Pinpoint the cell where the given text exists, returning its (X, Y) midpoint coordinate. 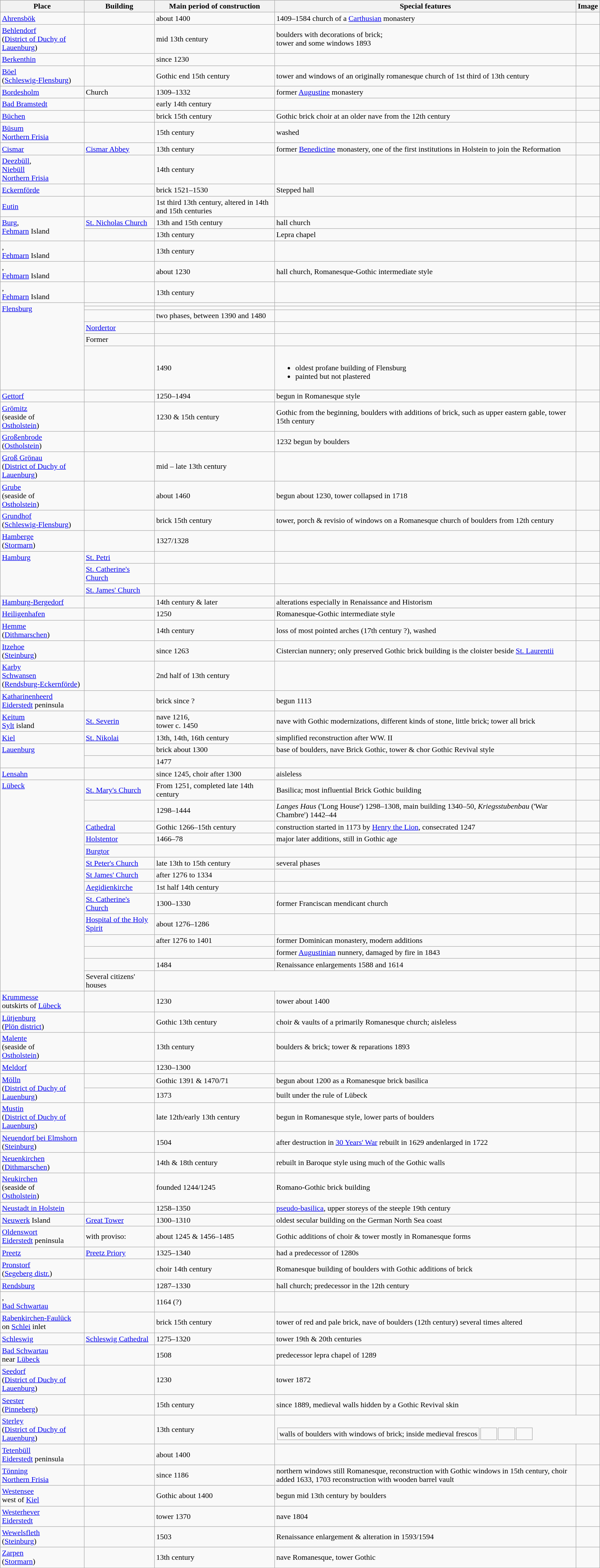
1250–1494 (215, 396)
Cistercian nunnery; only preserved Gothic brick building is the cloister beside St. Laurentii (425, 651)
begun 1113 (425, 701)
St. Mary's Church (120, 790)
14th & 18th century (215, 1163)
1466–78 (215, 839)
1298–1444 (215, 811)
WesterheverEiderstedt (42, 1516)
nave Romanesque, tower Gothic (425, 1557)
former Augustine monastery (425, 92)
2nd half of 13th century (215, 676)
Rendsburg (42, 1285)
begun mid 13th century by boulders (425, 1496)
Großenbrode(Ostholstein) (42, 441)
since 1186 (215, 1475)
1287–1330 (215, 1285)
Lepra chapel (425, 235)
begun in Romanesque style (425, 396)
Lübeck (42, 886)
Krummesseoutskirts of Lübeck (42, 1001)
since 1263 (215, 651)
Burg,Fehmarn Island (42, 229)
Burgtor (120, 851)
1230–1300 (215, 1068)
rebuilt in Baroque style using much of the Gothic walls (425, 1163)
begun about 1230, tower collapsed in 1718 (425, 496)
tower 1370 (215, 1516)
Neukirchen(seaside ofOstholstein) (42, 1188)
early 14th century (215, 104)
Gothic end 15th century (215, 76)
Cathedral (120, 827)
1st third 13th century, altered in 14th and 15th centuries (215, 206)
From 1251, completed late 14th century (215, 790)
1409–1584 church of a Carthusian monastery (425, 18)
Neuendorf bei Elmshorn(Steinburg) (42, 1142)
tower 1872 (425, 1380)
1373 (215, 1095)
Eutin (42, 206)
St Peter's Church (120, 863)
tower 19th & 20th centuries (425, 1339)
13th, 14th, 16th century (215, 737)
1503 (215, 1537)
nave 1804 (425, 1516)
hall church; predecessor in the 12th century (425, 1285)
brick 1521–1530 (215, 190)
Renaissance enlargements 1588 and 1614 (425, 964)
boulders with decorations of brick;tower and some windows 1893 (425, 39)
Romanesque building of boulders with Gothic additions of brick (425, 1269)
after destruction in 30 Years' War rebuilt in 1629 andenlarged in 1722 (425, 1142)
1477 (215, 762)
about 1276–1286 (215, 924)
former Dominican monastery, modern additions (425, 940)
1490 (215, 368)
1508 (215, 1355)
St. Severin (120, 721)
Meldorf (42, 1068)
hall church (425, 223)
built under the rule of Lübeck (425, 1095)
Mölln(District of Duchy of Lauenburg) (42, 1088)
since 1230 (215, 60)
Wewelsfleth(Steinburg) (42, 1537)
Lauenburg (42, 756)
1st half 14th century (215, 887)
St James' Church (120, 875)
BüsumNorthern Frisia (42, 132)
St. Nicholas Church (120, 223)
late 12th/early 13th century (215, 1117)
Seester(Pinneberg) (42, 1405)
Schleswig (42, 1339)
Gothic 13th century (215, 1022)
14th century & later (215, 602)
boulders & brick; tower & reparations 1893 (425, 1047)
tower and windows of an originally romanesque church of 1st third of 13th century (425, 76)
,Bad Schwartau (42, 1301)
predecessor lepra chapel of 1289 (425, 1355)
1327/1328 (215, 541)
alterations especially in Renaissance and Historism (425, 602)
Hospital of the Holy Spirit (120, 924)
Main period of construction (215, 6)
Itzehoe(Steinburg) (42, 651)
had a predecessor of 1280s (425, 1253)
mid – late 13th century (215, 466)
Special features (425, 6)
Behlendorf(District of Duchy of Lauenburg) (42, 39)
nave with Gothic modernizations, different kinds of stone, little brick; tower all brick (425, 721)
loss of most pointed arches (17th century ?), washed (425, 630)
Hemme(Dithmarschen) (42, 630)
KeitumSylt island (42, 721)
1325–1340 (215, 1253)
former Franciscan mendicant church (425, 903)
former Benedictine monastery, one of the first institutions in Holstein to join the Reformation (425, 149)
Seedorf(District of Duchy of Lauenburg) (42, 1380)
pseudo-basilica, upper storeys of the steeple 19th century (425, 1208)
Grundhof(Schleswig-Flensburg) (42, 520)
nave 1216,tower c. 1450 (215, 721)
hall church, Romanesque-Gothic intermediate style (425, 272)
Böel(Schleswig-Flensburg) (42, 76)
1300–1310 (215, 1220)
after 1276 to 1401 (215, 940)
Kiel (42, 737)
1250 (215, 614)
Gothic about 1400 (215, 1496)
base of boulders, nave Brick Gothic, tower & chor Gothic Revival style (425, 750)
choir & vaults of a primarily Romanesque church; aisleless (425, 1022)
former Augustinian nunnery, damaged by fire in 1843 (425, 952)
Flensburg (42, 346)
Hamberge(Stormarn) (42, 541)
1230 & 15th century (215, 417)
Pronstorf(Segeberg distr.) (42, 1269)
Berkenthin (42, 60)
Hamburg-Bergedorf (42, 602)
Gothic additions of choir & tower mostly in Romanesque forms (425, 1236)
Neustadt in Holstein (42, 1208)
simplified reconstruction after WW. II (425, 737)
Büchen (42, 116)
major later additions, still in Gothic age (425, 839)
Eckernförde (42, 190)
with proviso: (120, 1236)
Lensahn (42, 774)
1232 begun by boulders (425, 441)
TönningNorthern Frisia (42, 1475)
tower, porch & revisio of windows on a Romanesque church of boulders from 12th century (425, 520)
Grömitz(seaside ofOstholstein) (42, 417)
KarbySchwansen(Rendsburg-Eckernförde) (42, 676)
Deezbüll,NiebüllNorthern Frisia (42, 169)
Lütjenburg(Plön district) (42, 1022)
tower of red and pale brick, nave of boulders (12th century) several times altered (425, 1322)
Church (120, 92)
Great Tower (120, 1220)
Gothic from the beginning, boulders with additions of brick, such as upper eastern gable, tower 15th century (425, 417)
Renaissance enlargement & alteration in 1593/1594 (425, 1537)
Gothic 1266–15th century (215, 827)
Rabenkirchen-Faulückon Schlei inlet (42, 1322)
Gothic 1391 & 1470/71 (215, 1081)
aisleless (425, 774)
Gettorf (42, 396)
Ahrensbök (42, 18)
Sterley(District of Duchy of Lauenburg) (42, 1430)
OldenswortEiderstedt peninsula (42, 1236)
Hamburg (42, 574)
late 13th to 15th century (215, 863)
Westenseewest of Kiel (42, 1496)
Aegidienkirche (120, 887)
Grube(seaside ofOstholstein) (42, 496)
St. Nikolai (120, 737)
1258–1350 (215, 1208)
Bad Bramstedt (42, 104)
Nordertor (120, 328)
oldest secular building on the German North Sea coast (425, 1220)
founded 1244/1245 (215, 1188)
washed (425, 132)
KatharinenheerdEiderstedt peninsula (42, 701)
Several citizens' houses (120, 981)
two phases, between 1390 and 1480 (215, 316)
1300–1330 (215, 903)
about 1245 & 1456–1485 (215, 1236)
tower about 1400 (425, 1001)
brick about 1300 (215, 750)
Mustin(District of Duchy of Lauenburg) (42, 1117)
Langes Haus ('Long House') 1298–1308, main building 1340–50, Kriegsstubenbau ('War Chambre') 1442–44 (425, 811)
oldest profane building of Flensburgpainted but not plastered (425, 368)
since 1245, choir after 1300 (215, 774)
Bad Schwartaunear Lübeck (42, 1355)
about 1230 (215, 272)
since 1889, medieval walls hidden by a Gothic Revival skin (425, 1405)
Basilica; most influential Brick Gothic building (425, 790)
Romano-Gothic brick building (425, 1188)
after 1276 to 1334 (215, 875)
begun about 1200 as a Romanesque brick basilica (425, 1081)
1504 (215, 1142)
1275–1320 (215, 1339)
Heiligenhafen (42, 614)
Gothic brick choir at an older nave from the 12th century (425, 116)
Preetz (42, 1253)
Cismar (42, 149)
several phases (425, 863)
Romanesque-Gothic intermediate style (425, 614)
brick since ? (215, 701)
choir 14th century (215, 1269)
Stepped hall (425, 190)
Building (120, 6)
St. Petri (120, 557)
Cismar Abbey (120, 149)
Neuenkirchen(Dithmarschen) (42, 1163)
1164 (?) (215, 1301)
St. James' Church (120, 590)
Holstentor (120, 839)
Zarpen(Stormarn) (42, 1557)
13th and 15th century (215, 223)
Bordesholm (42, 92)
Neuwerk Island (42, 1220)
Former (120, 340)
Malente(seaside ofOstholstein) (42, 1047)
northern windows still Romanesque, reconstruction with Gothic windows in 15th century, choir added 1633, 1703 reconstruction with wooden barrel vault (425, 1475)
1484 (215, 964)
Groß Grönau(District of Duchy of Lauenburg) (42, 466)
Preetz Priory (120, 1253)
begun in Romanesque style, lower parts of boulders (425, 1117)
Schleswig Cathedral (120, 1339)
construction started in 1173 by Henry the Lion, consecrated 1247 (425, 827)
1309–1332 (215, 92)
Place (42, 6)
about 1460 (215, 496)
Image (588, 6)
mid 13th century (215, 39)
TetenbüllEiderstedt peninsula (42, 1455)
